Output the (x, y) coordinate of the center of the cell containing the given text.  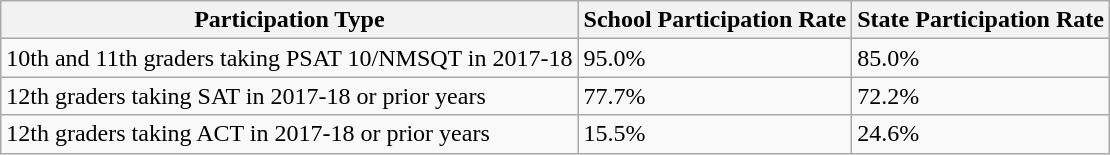
10th and 11th graders taking PSAT 10/NMSQT in 2017-18 (290, 58)
State Participation Rate (981, 20)
School Participation Rate (715, 20)
12th graders taking SAT in 2017-18 or prior years (290, 96)
95.0% (715, 58)
12th graders taking ACT in 2017-18 or prior years (290, 134)
77.7% (715, 96)
Participation Type (290, 20)
15.5% (715, 134)
72.2% (981, 96)
24.6% (981, 134)
85.0% (981, 58)
